Return the [X, Y] coordinate for the center point of the cell that contains the specified text.  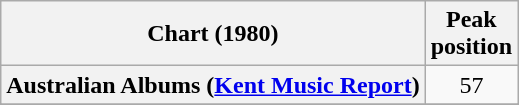
Chart (1980) [213, 34]
Peak position [471, 34]
57 [471, 85]
Australian Albums (Kent Music Report) [213, 85]
